Pinpoint the cell where the given text exists, returning its (x, y) midpoint coordinate. 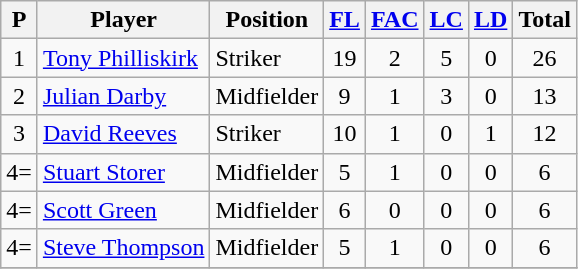
10 (345, 134)
12 (545, 134)
Stuart Storer (124, 172)
Tony Philliskirk (124, 58)
LD (490, 20)
Steve Thompson (124, 248)
26 (545, 58)
Julian Darby (124, 96)
Player (124, 20)
Total (545, 20)
FL (345, 20)
19 (345, 58)
David Reeves (124, 134)
Scott Green (124, 210)
13 (545, 96)
FAC (394, 20)
LC (446, 20)
Position (267, 20)
9 (345, 96)
P (20, 20)
